Output the (X, Y) coordinate of the center of the cell containing the given text.  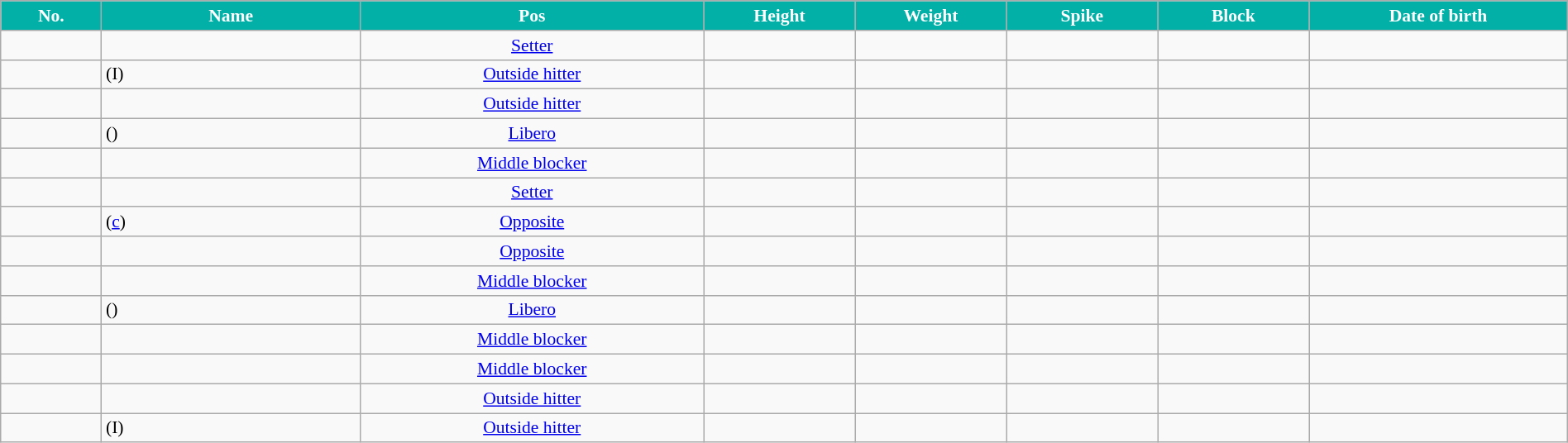
Weight (931, 16)
(c) (232, 222)
Date of birth (1439, 16)
Block (1234, 16)
Height (779, 16)
Name (232, 16)
No. (51, 16)
Spike (1082, 16)
Pos (532, 16)
